From the cell containing the given text, extract its center point as (X, Y) coordinate. 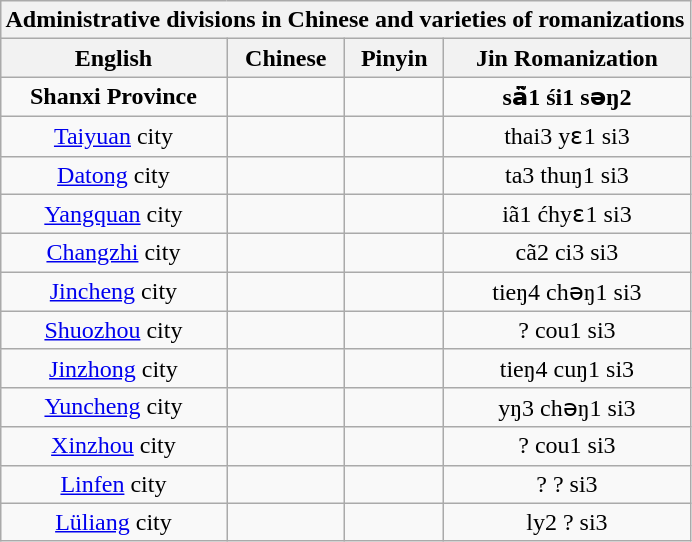
? ? si3 (567, 484)
Jinzhong city (114, 368)
Yuncheng city (114, 407)
Lüliang city (114, 522)
English (114, 58)
Linfen city (114, 484)
Datong city (114, 175)
yŋ3 chǝŋ1 si3 (567, 407)
Yangquan city (114, 214)
thai3 yɛ1 si3 (567, 136)
Jincheng city (114, 292)
Administrative divisions in Chinese and varieties of romanizations (345, 20)
sä̃1 śi1 sǝŋ2 (567, 97)
Changzhi city (114, 253)
Pinyin (394, 58)
Xinzhou city (114, 446)
ta3 thuŋ1 si3 (567, 175)
Shuozhou city (114, 330)
ly2 ? si3 (567, 522)
Taiyuan city (114, 136)
Jin Romanization (567, 58)
tieŋ4 chǝŋ1 si3 (567, 292)
Chinese (286, 58)
iã1 ćhyɛ1 si3 (567, 214)
Shanxi Province (114, 97)
cã2 ci3 si3 (567, 253)
tieŋ4 cuŋ1 si3 (567, 368)
